Return the (x, y) coordinate for the center point of the cell that contains the specified text.  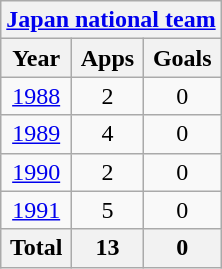
4 (108, 134)
Goals (182, 58)
Japan national team (111, 20)
Total (36, 248)
1989 (36, 134)
1988 (36, 96)
1991 (36, 210)
Apps (108, 58)
13 (108, 248)
Year (36, 58)
5 (108, 210)
1990 (36, 172)
